Pinpoint the cell where the given text exists, returning its [x, y] midpoint coordinate. 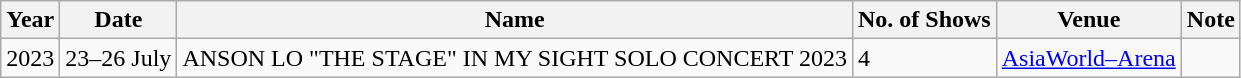
2023 [30, 58]
23–26 July [118, 58]
4 [924, 58]
Date [118, 20]
Venue [1088, 20]
Year [30, 20]
ANSON LO "THE STAGE" IN MY SIGHT SOLO CONCERT 2023 [515, 58]
AsiaWorld–Arena [1088, 58]
No. of Shows [924, 20]
Name [515, 20]
Note [1210, 20]
